Identify which cell holds the provided text, then report its (X, Y) central coordinate. 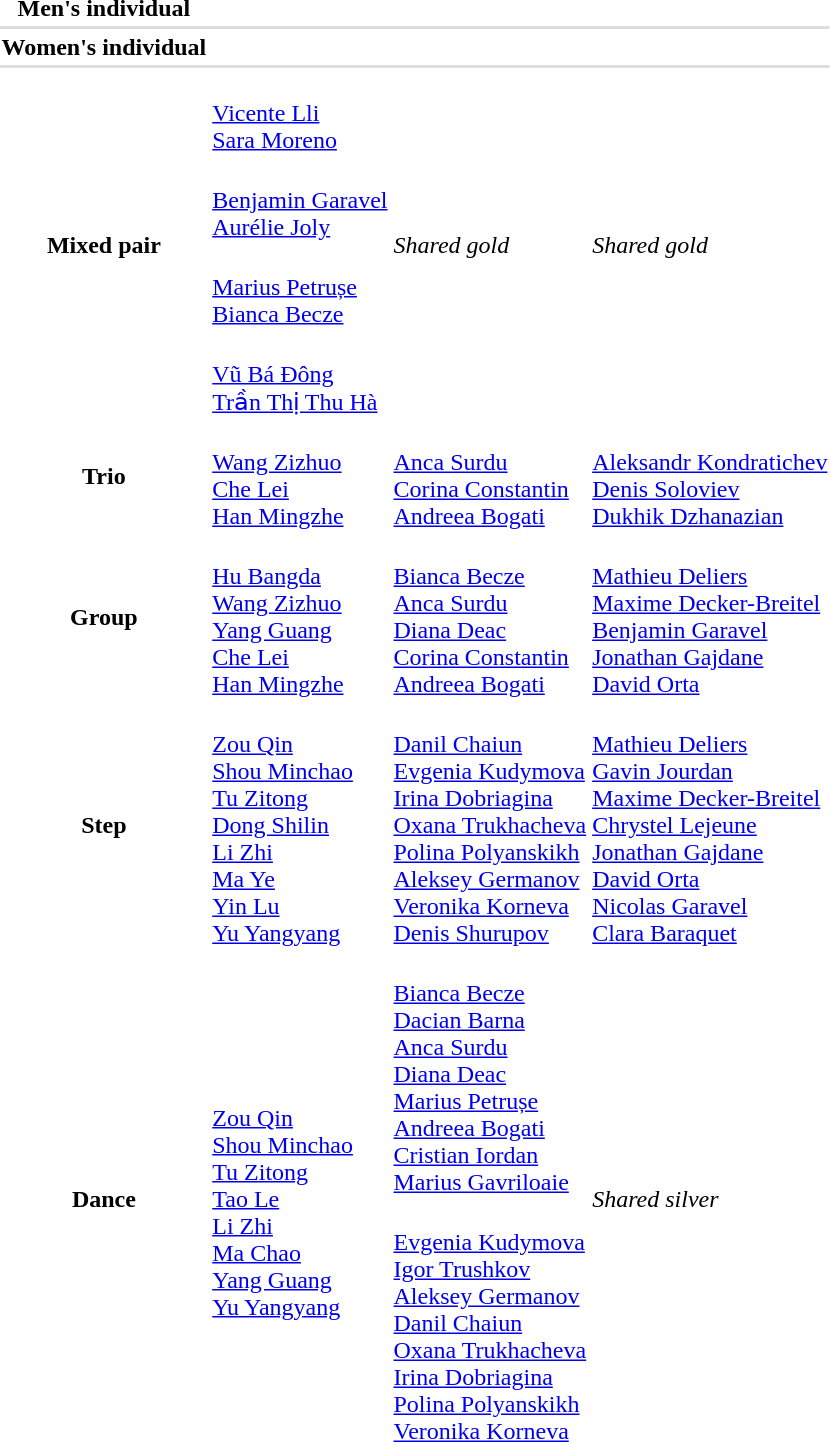
Zou QinShou MinchaoTu ZitongDong ShilinLi ZhiMa YeYin LuYu Yangyang (300, 825)
Vũ Bá ĐôngTrần Thị Thu Hà (300, 375)
Group (104, 616)
Bianca BeczeDacian BarnaAnca SurduDiana DeacMarius PetrușeAndreea BogatiCristian IordanMarius Gavriloaie (490, 1075)
Marius PetrușeBianca Becze (300, 287)
Danil ChaiunEvgenia KudymovaIrina DobriaginaOxana TrukhachevaPolina PolyanskikhAleksey GermanovVeronika KornevaDenis Shurupov (490, 825)
Anca SurduCorina ConstantinAndreea Bogati (490, 476)
Step (104, 825)
Mathieu DeliersGavin JourdanMaxime Decker-BreitelChrystel LejeuneJonathan GajdaneDavid OrtaNicolas GaravelClara Baraquet (710, 825)
Wang ZizhuoChe LeiHan Mingzhe (300, 476)
Trio (104, 476)
Mixed pair (104, 244)
Mathieu DeliersMaxime Decker-BreitelBenjamin GaravelJonathan GajdaneDavid Orta (710, 616)
Aleksandr KondratichevDenis SolovievDukhik Dzhanazian (710, 476)
Bianca BeczeAnca SurduDiana DeacCorina ConstantinAndreea Bogati (490, 616)
Hu BangdaWang ZizhuoYang GuangChe LeiHan Mingzhe (300, 616)
Women's individual (104, 47)
Benjamin GaravelAurélie Joly (300, 200)
Vicente LliSara Moreno (300, 113)
